For the text-containing cell, return its midpoint in [x, y] coordinate format. 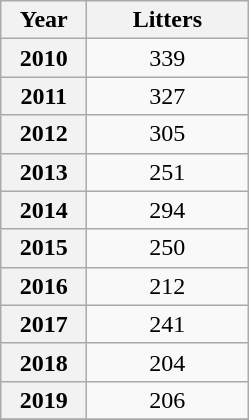
250 [168, 248]
294 [168, 210]
339 [168, 58]
251 [168, 172]
2011 [44, 96]
2017 [44, 324]
Year [44, 20]
2014 [44, 210]
212 [168, 286]
2019 [44, 400]
2012 [44, 134]
2016 [44, 286]
305 [168, 134]
2010 [44, 58]
206 [168, 400]
2013 [44, 172]
2015 [44, 248]
241 [168, 324]
Litters [168, 20]
327 [168, 96]
2018 [44, 362]
204 [168, 362]
